Return (x, y) of the center of cell containing provided text 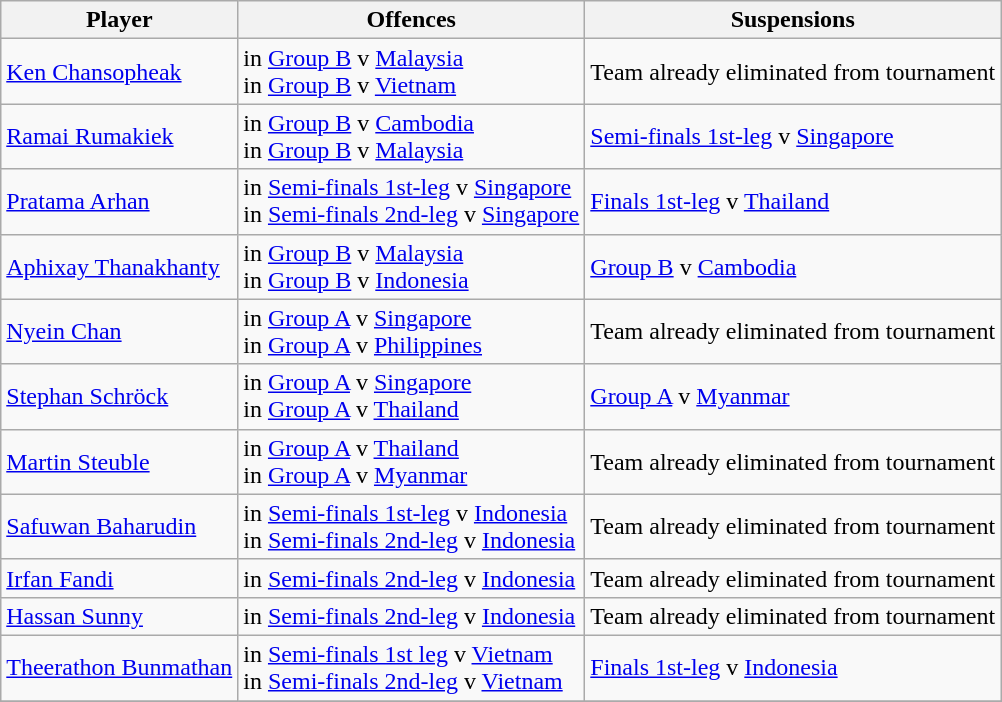
Aphixay Thanakhanty (120, 266)
in Semi-finals 1st-leg v Singapore in Semi-finals 2nd-leg v Singapore (412, 202)
Safuwan Baharudin (120, 526)
Group B v Cambodia (793, 266)
in Group A v Singapore in Group A v Thailand (412, 396)
Stephan Schröck (120, 396)
in Group B v Malaysia in Group B v Indonesia (412, 266)
Offences (412, 20)
in Group A v Thailand in Group A v Myanmar (412, 462)
Player (120, 20)
in Group B v Malaysia in Group B v Vietnam (412, 72)
in Group B v Cambodia in Group B v Malaysia (412, 136)
Ramai Rumakiek (120, 136)
Finals 1st-leg v Thailand (793, 202)
in Group A v Singapore in Group A v Philippines (412, 332)
Hassan Sunny (120, 616)
Irfan Fandi (120, 578)
Group A v Myanmar (793, 396)
Theerathon Bunmathan (120, 668)
Finals 1st-leg v Indonesia (793, 668)
Suspensions (793, 20)
in Semi-finals 1st-leg v Indonesia in Semi-finals 2nd-leg v Indonesia (412, 526)
Martin Steuble (120, 462)
Ken Chansopheak (120, 72)
Semi-finals 1st-leg v Singapore (793, 136)
Pratama Arhan (120, 202)
in Semi-finals 1st leg v Vietnam in Semi-finals 2nd-leg v Vietnam (412, 668)
Nyein Chan (120, 332)
